Capture the cell that displays the provided text and extract its [X, Y] central coordinate. 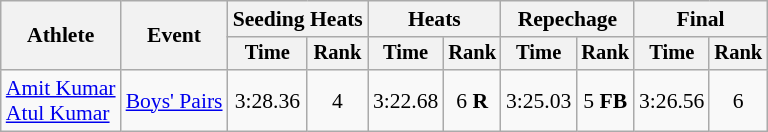
3:25.03 [538, 100]
6 [738, 100]
3:26.56 [672, 100]
5 FB [605, 100]
Event [174, 36]
Final [700, 19]
3:22.68 [406, 100]
3:28.36 [268, 100]
Boys' Pairs [174, 100]
Repechage [568, 19]
Heats [434, 19]
4 [338, 100]
Amit KumarAtul Kumar [61, 100]
Athlete [61, 36]
6 R [472, 100]
Seeding Heats [298, 19]
